Determine the [x, y] coordinate at the center of the cell enclosing the given text.  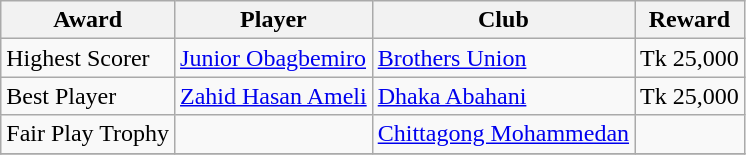
Reward [690, 20]
Fair Play Trophy [88, 134]
Dhaka Abahani [503, 96]
Zahid Hasan Ameli [274, 96]
Junior Obagbemiro [274, 58]
Club [503, 20]
Chittagong Mohammedan [503, 134]
Best Player [88, 96]
Brothers Union [503, 58]
Highest Scorer [88, 58]
Player [274, 20]
Award [88, 20]
